Capture the cell that displays the provided text and extract its [x, y] central coordinate. 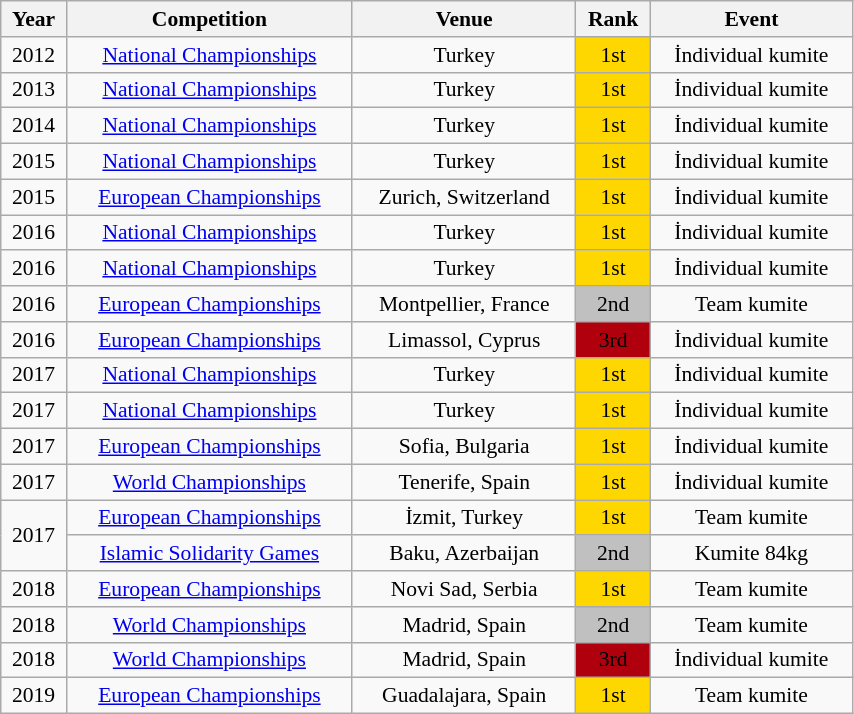
Event [751, 19]
Venue [464, 19]
Islamic Solidarity Games [209, 554]
Guadalajara, Spain [464, 696]
Limassol, Cyprus [464, 340]
Novi Sad, Serbia [464, 589]
Montpellier, France [464, 304]
Tenerife, Spain [464, 482]
2019 [34, 696]
Year [34, 19]
İzmit, Turkey [464, 518]
Baku, Azerbaijan [464, 554]
Sofia, Bulgaria [464, 447]
2012 [34, 55]
Competition [209, 19]
2014 [34, 126]
Kumite 84kg [751, 554]
2013 [34, 90]
Zurich, Switzerland [464, 197]
Rank [613, 19]
